Scan for the cell matching the given text and deliver its [x, y] coordinate at center. 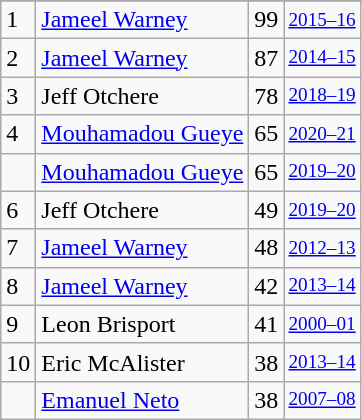
6 [18, 210]
1 [18, 20]
87 [266, 58]
8 [18, 286]
10 [18, 362]
2015–16 [322, 20]
7 [18, 248]
49 [266, 210]
2020–21 [322, 134]
99 [266, 20]
Eric McAlister [142, 362]
41 [266, 324]
3 [18, 96]
4 [18, 134]
Emanuel Neto [142, 400]
9 [18, 324]
78 [266, 96]
2018–19 [322, 96]
2000–01 [322, 324]
2012–13 [322, 248]
Leon Brisport [142, 324]
42 [266, 286]
2007–08 [322, 400]
2 [18, 58]
48 [266, 248]
2014–15 [322, 58]
